Find where the given text appears and provide that cell's center as (x, y) coordinate. 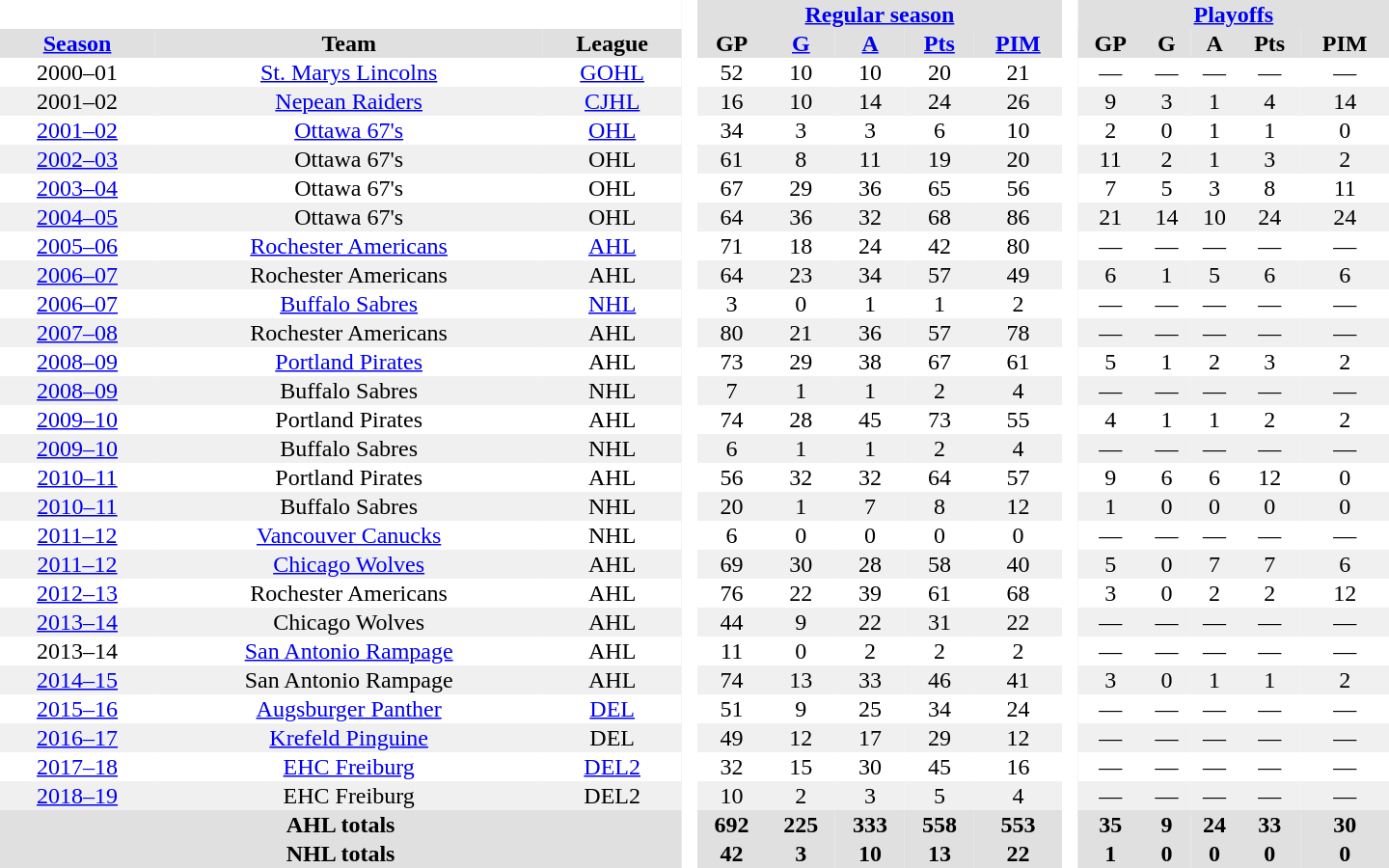
2003–04 (77, 188)
71 (732, 246)
39 (870, 593)
19 (940, 159)
CJHL (612, 101)
17 (870, 738)
2005–06 (77, 246)
Vancouver Canucks (349, 535)
Season (77, 43)
Nepean Raiders (349, 101)
46 (940, 680)
2017–18 (77, 767)
58 (940, 564)
31 (940, 622)
2014–15 (77, 680)
225 (801, 825)
23 (801, 275)
86 (1019, 217)
2016–17 (77, 738)
333 (870, 825)
NHL totals (340, 854)
15 (801, 767)
AHL totals (340, 825)
GOHL (612, 72)
76 (732, 593)
44 (732, 622)
2004–05 (77, 217)
Krefeld Pinguine (349, 738)
Team (349, 43)
25 (870, 709)
Playoffs (1234, 14)
2018–19 (77, 796)
26 (1019, 101)
55 (1019, 420)
2015–16 (77, 709)
St. Marys Lincolns (349, 72)
18 (801, 246)
52 (732, 72)
2007–08 (77, 333)
35 (1111, 825)
Regular season (880, 14)
558 (940, 825)
Augsburger Panther (349, 709)
69 (732, 564)
2002–03 (77, 159)
2012–13 (77, 593)
65 (940, 188)
38 (870, 362)
78 (1019, 333)
553 (1019, 825)
League (612, 43)
51 (732, 709)
2000–01 (77, 72)
40 (1019, 564)
41 (1019, 680)
692 (732, 825)
